Capture the cell that displays the provided text and extract its [x, y] central coordinate. 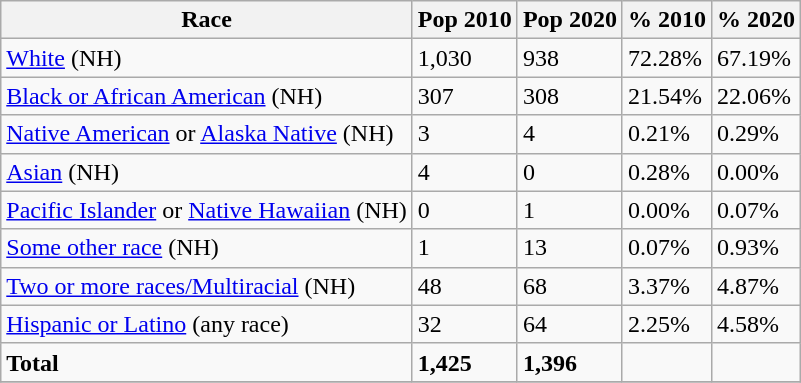
Native American or Alaska Native (NH) [207, 134]
3.37% [666, 286]
Asian (NH) [207, 172]
Black or African American (NH) [207, 96]
Total [207, 362]
308 [570, 96]
22.06% [756, 96]
0.21% [666, 134]
13 [570, 248]
Race [207, 20]
Two or more races/Multiracial (NH) [207, 286]
4.87% [756, 286]
68 [570, 286]
48 [464, 286]
64 [570, 324]
Pacific Islander or Native Hawaiian (NH) [207, 210]
0.28% [666, 172]
21.54% [666, 96]
72.28% [666, 58]
0.29% [756, 134]
% 2020 [756, 20]
1,396 [570, 362]
% 2010 [666, 20]
67.19% [756, 58]
4.58% [756, 324]
1,425 [464, 362]
938 [570, 58]
1,030 [464, 58]
2.25% [666, 324]
Some other race (NH) [207, 248]
307 [464, 96]
0.93% [756, 248]
Pop 2020 [570, 20]
Pop 2010 [464, 20]
White (NH) [207, 58]
32 [464, 324]
3 [464, 134]
Hispanic or Latino (any race) [207, 324]
